Determine the [X, Y] coordinate at the center of the cell enclosing the given text.  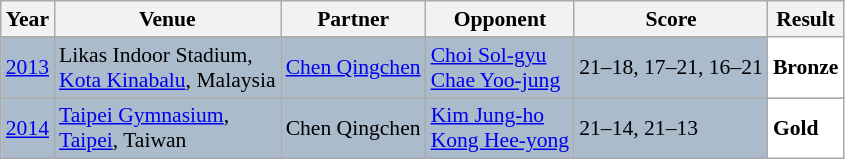
Score [671, 19]
Bronze [806, 68]
Venue [168, 19]
21–18, 17–21, 16–21 [671, 68]
2014 [28, 128]
Result [806, 19]
Choi Sol-gyu Chae Yoo-jung [500, 68]
Gold [806, 128]
Partner [354, 19]
Opponent [500, 19]
21–14, 21–13 [671, 128]
Year [28, 19]
2013 [28, 68]
Kim Jung-ho Kong Hee-yong [500, 128]
Likas Indoor Stadium,Kota Kinabalu, Malaysia [168, 68]
Taipei Gymnasium,Taipei, Taiwan [168, 128]
